Provide the (x, y) coordinate of the cell's center where the given text is located.  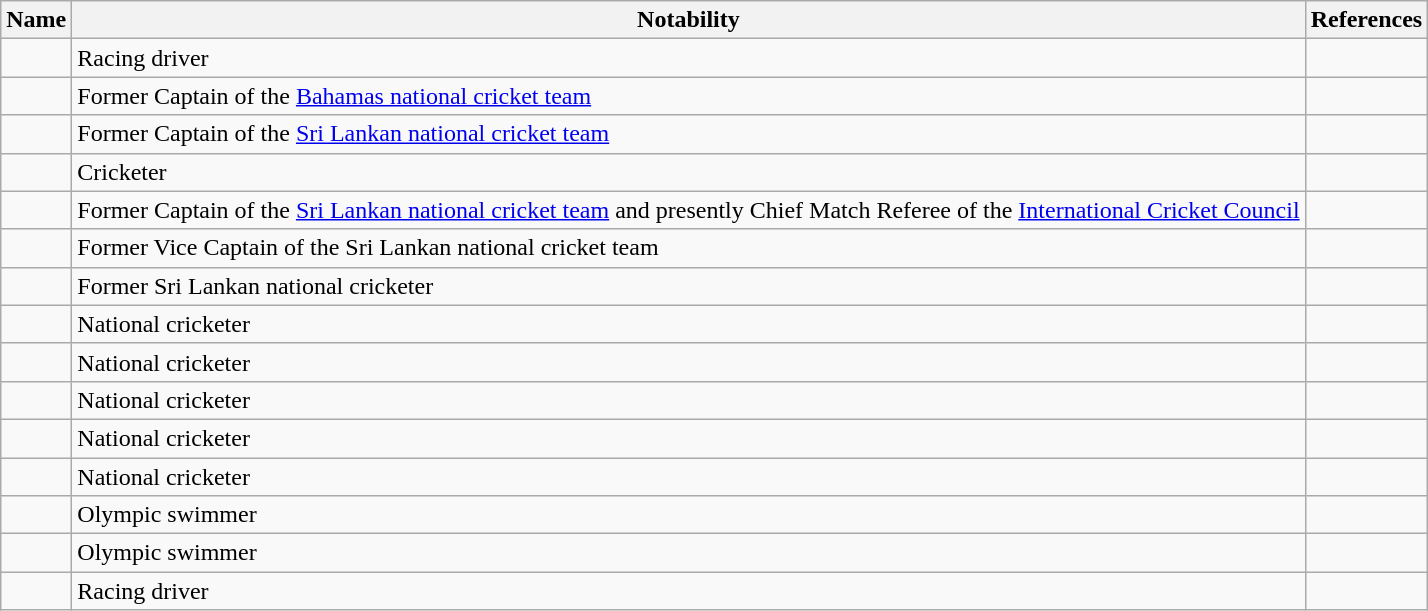
Former Captain of the Bahamas national cricket team (688, 96)
Former Captain of the Sri Lankan national cricket team (688, 134)
Name (36, 20)
Notability (688, 20)
Former Sri Lankan national cricketer (688, 286)
Former Captain of the Sri Lankan national cricket team and presently Chief Match Referee of the International Cricket Council (688, 210)
Former Vice Captain of the Sri Lankan national cricket team (688, 248)
References (1366, 20)
Cricketer (688, 172)
